Pinpoint the cell where the given text exists, returning its [x, y] midpoint coordinate. 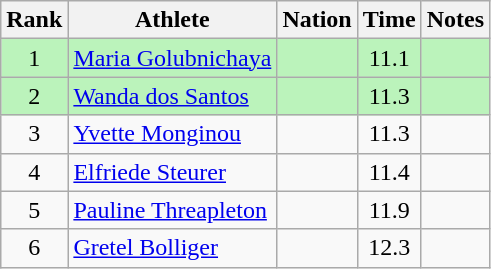
Yvette Monginou [172, 134]
1 [34, 58]
Maria Golubnichaya [172, 58]
5 [34, 210]
12.3 [389, 248]
Nation [317, 20]
Gretel Bolliger [172, 248]
Notes [455, 20]
Elfriede Steurer [172, 172]
3 [34, 134]
11.1 [389, 58]
2 [34, 96]
4 [34, 172]
6 [34, 248]
Time [389, 20]
Pauline Threapleton [172, 210]
Athlete [172, 20]
11.4 [389, 172]
Rank [34, 20]
Wanda dos Santos [172, 96]
11.9 [389, 210]
